Capture the cell that displays the provided text and extract its [x, y] central coordinate. 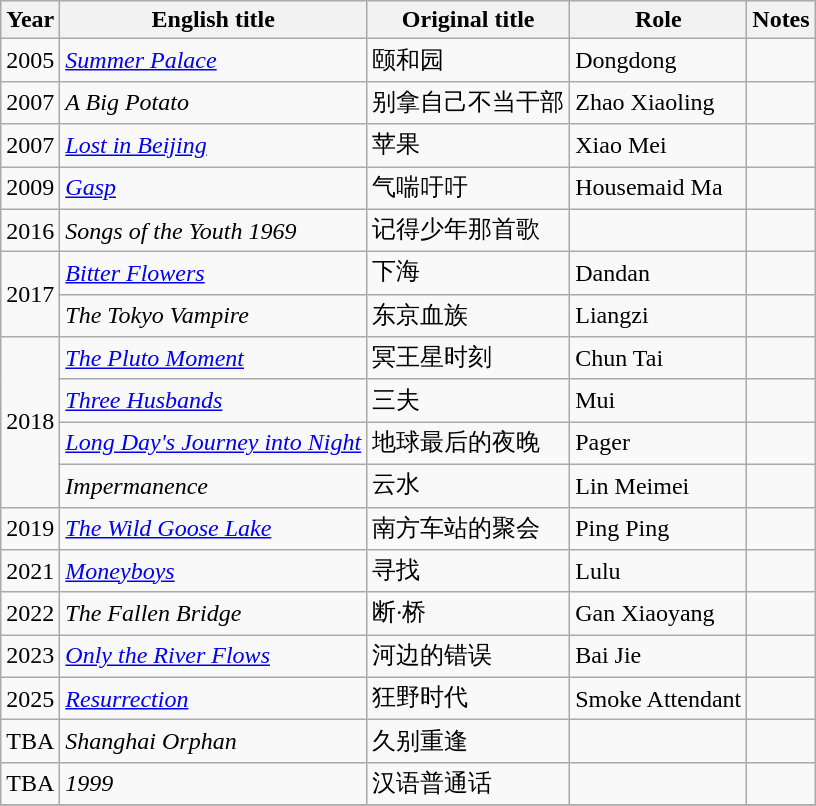
Housemaid Ma [658, 188]
苹果 [468, 146]
云水 [468, 486]
南方车站的聚会 [468, 528]
冥王星时刻 [468, 358]
2023 [30, 656]
Ping Ping [658, 528]
三夫 [468, 400]
河边的错误 [468, 656]
Bitter Flowers [214, 274]
Dongdong [658, 60]
Zhao Xiaoling [658, 102]
Chun Tai [658, 358]
Year [30, 20]
Mui [658, 400]
Lulu [658, 572]
Bai Jie [658, 656]
Xiao Mei [658, 146]
The Tokyo Vampire [214, 316]
2016 [30, 230]
2022 [30, 614]
The Fallen Bridge [214, 614]
别拿自己不当干部 [468, 102]
Three Husbands [214, 400]
Role [658, 20]
颐和园 [468, 60]
寻找 [468, 572]
Songs of the Youth 1969 [214, 230]
Summer Palace [214, 60]
2021 [30, 572]
2005 [30, 60]
Smoke Attendant [658, 698]
Gasp [214, 188]
Original title [468, 20]
1999 [214, 784]
The Pluto Moment [214, 358]
Resurrection [214, 698]
2019 [30, 528]
Lost in Beijing [214, 146]
Liangzi [658, 316]
Shanghai Orphan [214, 742]
The Wild Goose Lake [214, 528]
2017 [30, 294]
狂野时代 [468, 698]
2025 [30, 698]
记得少年那首歌 [468, 230]
Notes [781, 20]
English title [214, 20]
2018 [30, 422]
气喘吁吁 [468, 188]
Dandan [658, 274]
A Big Potato [214, 102]
Gan Xiaoyang [658, 614]
Moneyboys [214, 572]
Impermanence [214, 486]
汉语普通话 [468, 784]
2009 [30, 188]
地球最后的夜晚 [468, 444]
断·桥 [468, 614]
下海 [468, 274]
Pager [658, 444]
Lin Meimei [658, 486]
Only the River Flows [214, 656]
东京血族 [468, 316]
Long Day's Journey into Night [214, 444]
久别重逢 [468, 742]
